Return the (x, y) coordinate for the center point of the cell that contains the specified text.  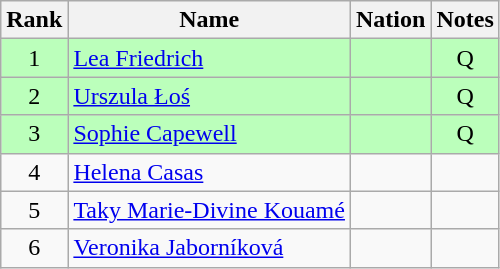
Urszula Łoś (210, 96)
Taky Marie-Divine Kouamé (210, 210)
Helena Casas (210, 172)
2 (34, 96)
Name (210, 20)
Rank (34, 20)
1 (34, 58)
Nation (390, 20)
Veronika Jaborníková (210, 248)
5 (34, 210)
4 (34, 172)
Notes (465, 20)
Lea Friedrich (210, 58)
Sophie Capewell (210, 134)
3 (34, 134)
6 (34, 248)
